Detect which cell encompasses the target text, then output its (x, y) center coordinate. 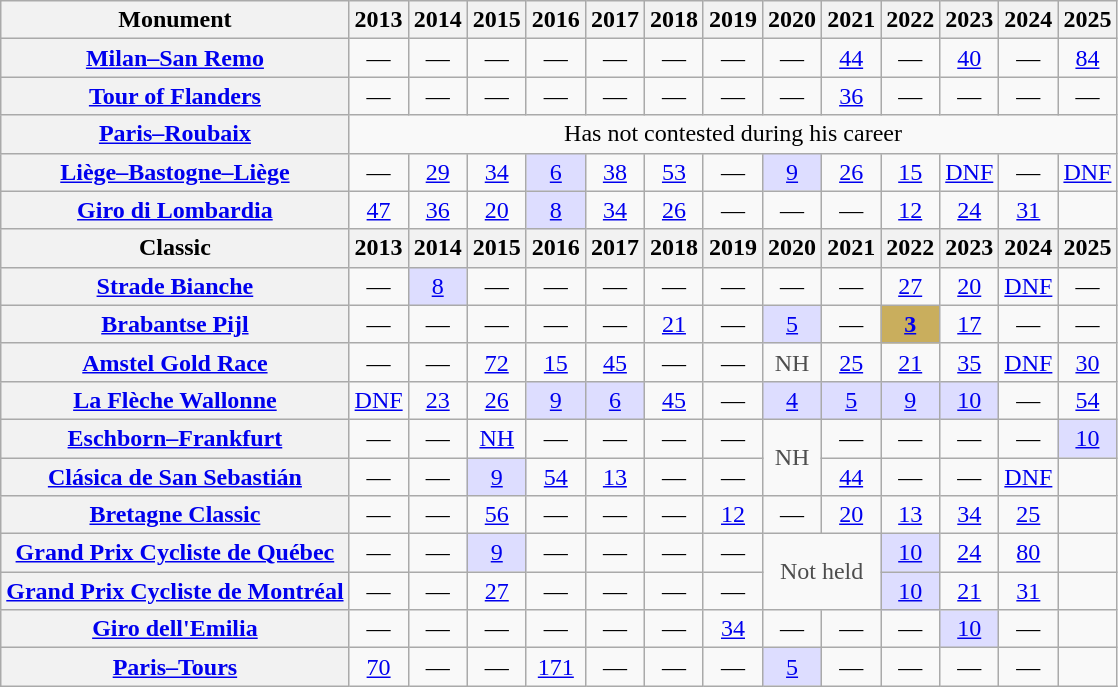
Paris–Roubaix (175, 134)
Amstel Gold Race (175, 362)
70 (378, 667)
Has not contested during his career (733, 134)
Strade Bianche (175, 286)
80 (1028, 553)
Bretagne Classic (175, 515)
72 (496, 362)
56 (496, 515)
47 (378, 210)
Monument (175, 20)
Paris–Tours (175, 667)
Classic (175, 248)
Clásica de San Sebastián (175, 477)
3 (910, 324)
Grand Prix Cycliste de Montréal (175, 591)
29 (438, 172)
Giro dell'Emilia (175, 629)
Eschborn–Frankfurt (175, 438)
Not held (822, 572)
La Flèche Wallonne (175, 400)
53 (674, 172)
Liège–Bastogne–Liège (175, 172)
84 (1088, 58)
4 (792, 400)
Giro di Lombardia (175, 210)
17 (970, 324)
40 (970, 58)
23 (438, 400)
Tour of Flanders (175, 96)
38 (614, 172)
Milan–San Remo (175, 58)
30 (1088, 362)
171 (556, 667)
Brabantse Pijl (175, 324)
Grand Prix Cycliste de Québec (175, 553)
35 (970, 362)
